Output the [X, Y] coordinate of the center of the cell containing the given text.  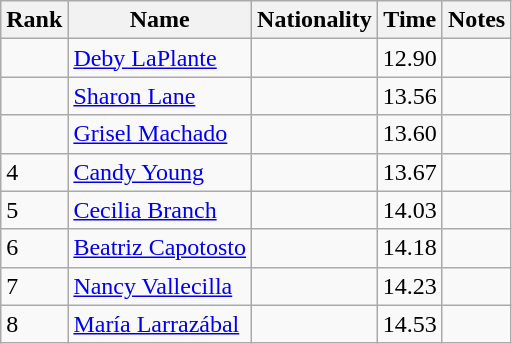
Nationality [315, 20]
Rank [34, 20]
14.03 [410, 210]
7 [34, 286]
8 [34, 324]
14.53 [410, 324]
14.23 [410, 286]
Notes [476, 20]
Cecilia Branch [160, 210]
Deby LaPlante [160, 58]
Grisel Machado [160, 134]
12.90 [410, 58]
Nancy Vallecilla [160, 286]
6 [34, 248]
Candy Young [160, 172]
5 [34, 210]
Time [410, 20]
Name [160, 20]
13.60 [410, 134]
María Larrazábal [160, 324]
14.18 [410, 248]
13.67 [410, 172]
Sharon Lane [160, 96]
Beatriz Capotosto [160, 248]
4 [34, 172]
13.56 [410, 96]
